Search for the cell housing the specified text and yield its [x, y] center coordinate. 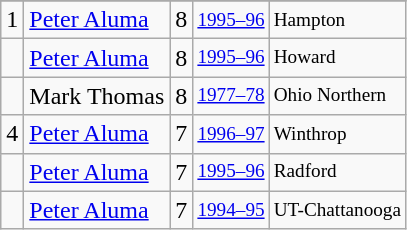
Mark Thomas [97, 96]
Radford [337, 172]
4 [12, 134]
Winthrop [337, 134]
UT-Chattanooga [337, 210]
Howard [337, 58]
Ohio Northern [337, 96]
1996–97 [231, 134]
1977–78 [231, 96]
Hampton [337, 20]
1994–95 [231, 210]
1 [12, 20]
